Scan for the cell matching the given text and deliver its (X, Y) coordinate at center. 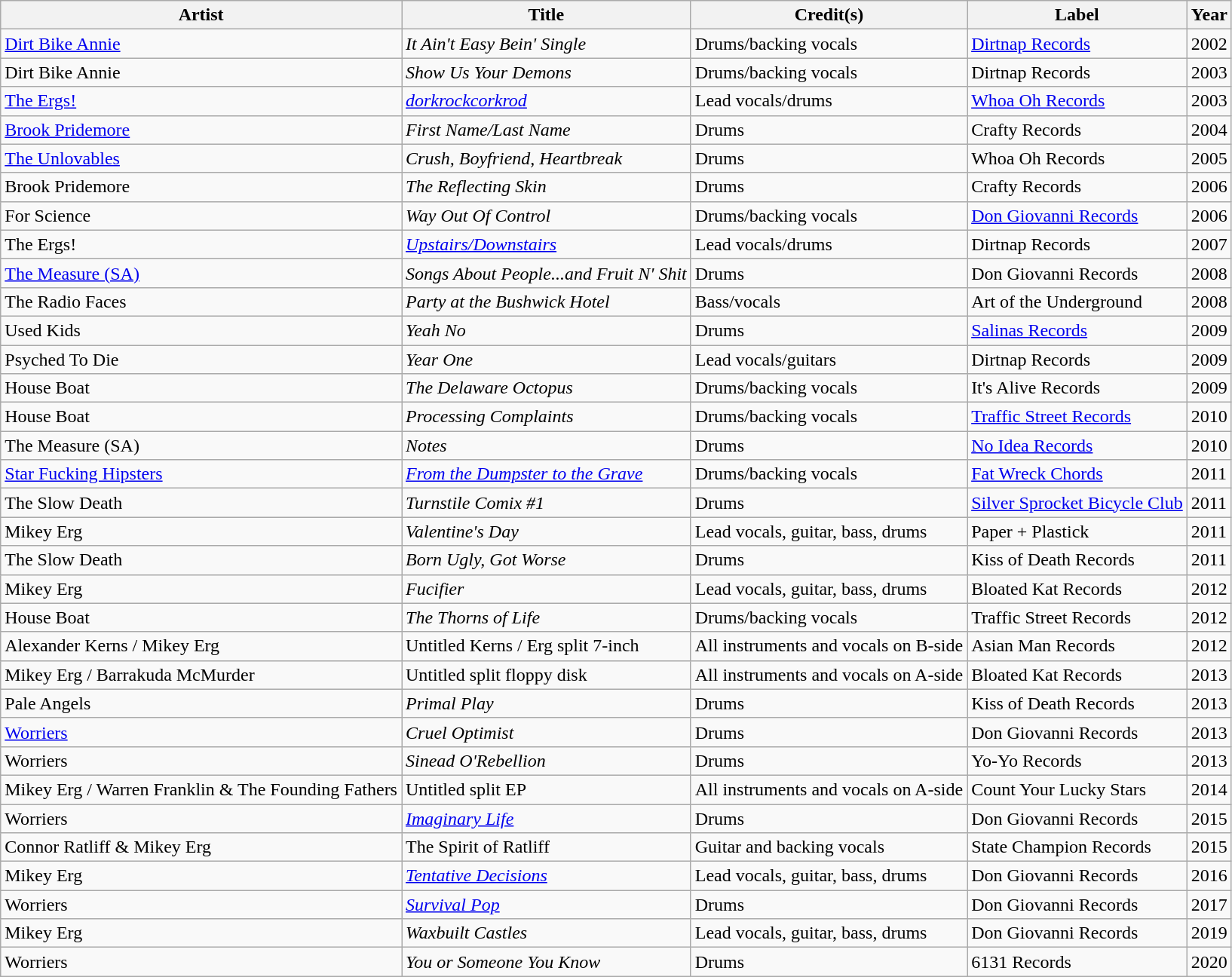
2004 (1209, 130)
Untitled split floppy disk (546, 675)
First Name/Last Name (546, 130)
Pale Angels (201, 703)
Fucifier (546, 589)
Fat Wreck Chords (1077, 474)
Sinead O'Rebellion (546, 761)
For Science (201, 216)
Lead vocals/guitars (829, 360)
Art of the Underground (1077, 302)
dorkrockcorkrod (546, 101)
Asian Man Records (1077, 646)
Cruel Optimist (546, 732)
Songs About People...and Fruit N' Shit (546, 273)
Psyched To Die (201, 360)
The Radio Faces (201, 302)
Tentative Decisions (546, 876)
Primal Play (546, 703)
Born Ugly, Got Worse (546, 560)
2007 (1209, 244)
Bass/vocals (829, 302)
2016 (1209, 876)
It's Alive Records (1077, 388)
Upstairs/Downstairs (546, 244)
State Champion Records (1077, 847)
Untitled Kerns / Erg split 7-inch (546, 646)
Mikey Erg / Barrakuda McMurder (201, 675)
Turnstile Comix #1 (546, 503)
Valentine's Day (546, 531)
Paper + Plastick (1077, 531)
2014 (1209, 789)
2005 (1209, 158)
Year (1209, 15)
Title (546, 15)
Notes (546, 446)
Label (1077, 15)
Show Us Your Demons (546, 72)
Year One (546, 360)
Crush, Boyfriend, Heartbreak (546, 158)
Yo-Yo Records (1077, 761)
Processing Complaints (546, 417)
The Spirit of Ratliff (546, 847)
The Reflecting Skin (546, 187)
Yeah No (546, 330)
Silver Sprocket Bicycle Club (1077, 503)
2019 (1209, 933)
Used Kids (201, 330)
Artist (201, 15)
2020 (1209, 962)
Credit(s) (829, 15)
Star Fucking Hipsters (201, 474)
Mikey Erg / Warren Franklin & The Founding Fathers (201, 789)
6131 Records (1077, 962)
Way Out Of Control (546, 216)
No Idea Records (1077, 446)
Imaginary Life (546, 818)
2017 (1209, 905)
Guitar and backing vocals (829, 847)
Untitled split EP (546, 789)
All instruments and vocals on B-side (829, 646)
Count Your Lucky Stars (1077, 789)
The Thorns of Life (546, 617)
2002 (1209, 44)
Party at the Bushwick Hotel (546, 302)
Survival Pop (546, 905)
Alexander Kerns / Mikey Erg (201, 646)
Salinas Records (1077, 330)
From the Dumpster to the Grave (546, 474)
The Delaware Octopus (546, 388)
The Unlovables (201, 158)
Waxbuilt Castles (546, 933)
It Ain't Easy Bein' Single (546, 44)
Connor Ratliff & Mikey Erg (201, 847)
You or Someone You Know (546, 962)
